Locate the cell with the specified text and output its (X, Y) center coordinate. 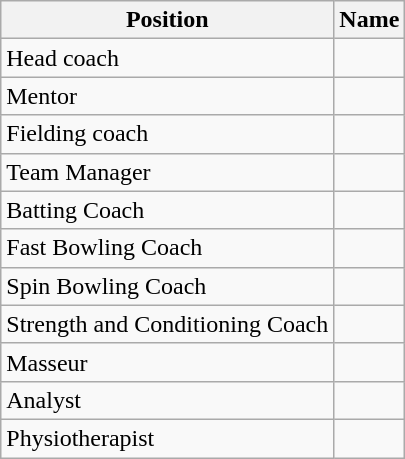
Head coach (168, 58)
Team Manager (168, 172)
Physiotherapist (168, 438)
Mentor (168, 96)
Fast Bowling Coach (168, 248)
Analyst (168, 400)
Fielding coach (168, 134)
Spin Bowling Coach (168, 286)
Masseur (168, 362)
Name (370, 20)
Position (168, 20)
Strength and Conditioning Coach (168, 324)
Batting Coach (168, 210)
